Find where the given text appears and provide that cell's center as [x, y] coordinate. 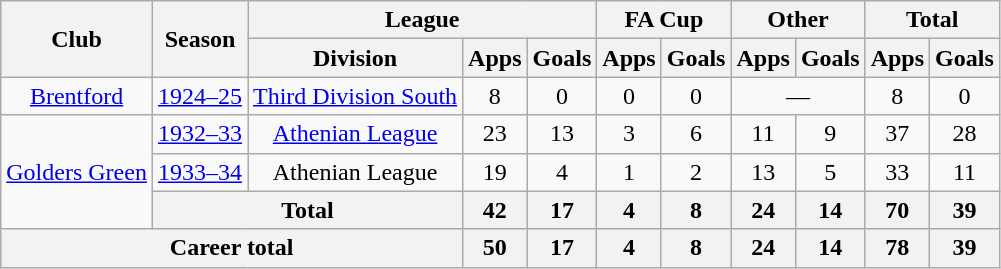
Season [200, 39]
Club [77, 39]
28 [965, 134]
70 [897, 210]
1933–34 [200, 172]
6 [696, 134]
FA Cup [664, 20]
League [422, 20]
— [798, 96]
23 [495, 134]
1932–33 [200, 134]
78 [897, 248]
Third Division South [356, 96]
1924–25 [200, 96]
37 [897, 134]
Career total [232, 248]
42 [495, 210]
5 [830, 172]
Division [356, 58]
Brentford [77, 96]
19 [495, 172]
9 [830, 134]
1 [629, 172]
33 [897, 172]
Golders Green [77, 172]
2 [696, 172]
50 [495, 248]
3 [629, 134]
Other [798, 20]
